Capture the cell that displays the provided text and extract its (X, Y) central coordinate. 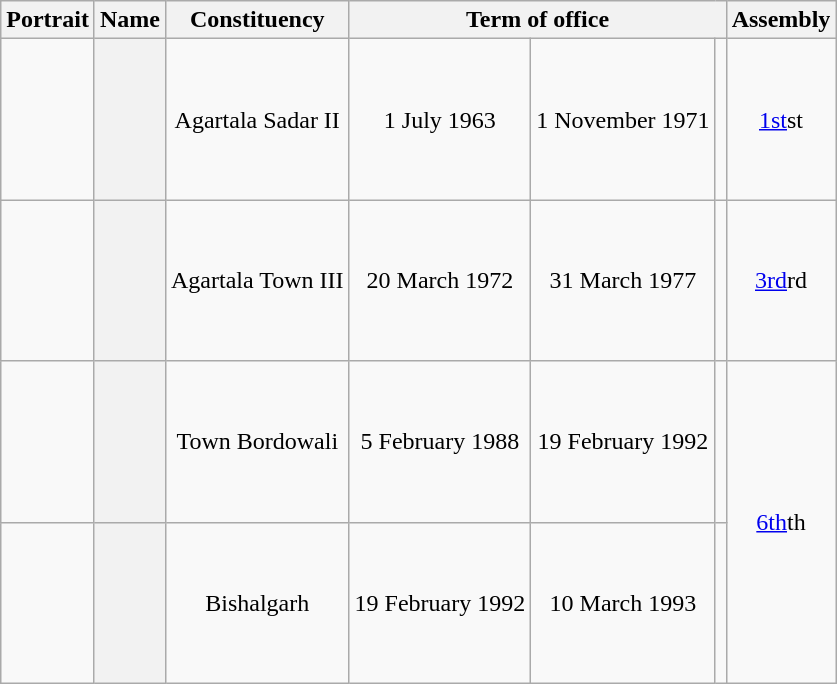
6thth (781, 522)
1stst (781, 120)
Constituency (257, 20)
Town Bordowali (257, 442)
Agartala Town III (257, 280)
Assembly (781, 20)
Portrait (48, 20)
Agartala Sadar II (257, 120)
1 November 1971 (623, 120)
Bishalgarh (257, 602)
10 March 1993 (623, 602)
1 July 1963 (440, 120)
3rdrd (781, 280)
5 February 1988 (440, 442)
Name (130, 20)
31 March 1977 (623, 280)
Term of office (538, 20)
20 March 1972 (440, 280)
